Return the [X, Y] coordinate for the center point of the cell that contains the specified text.  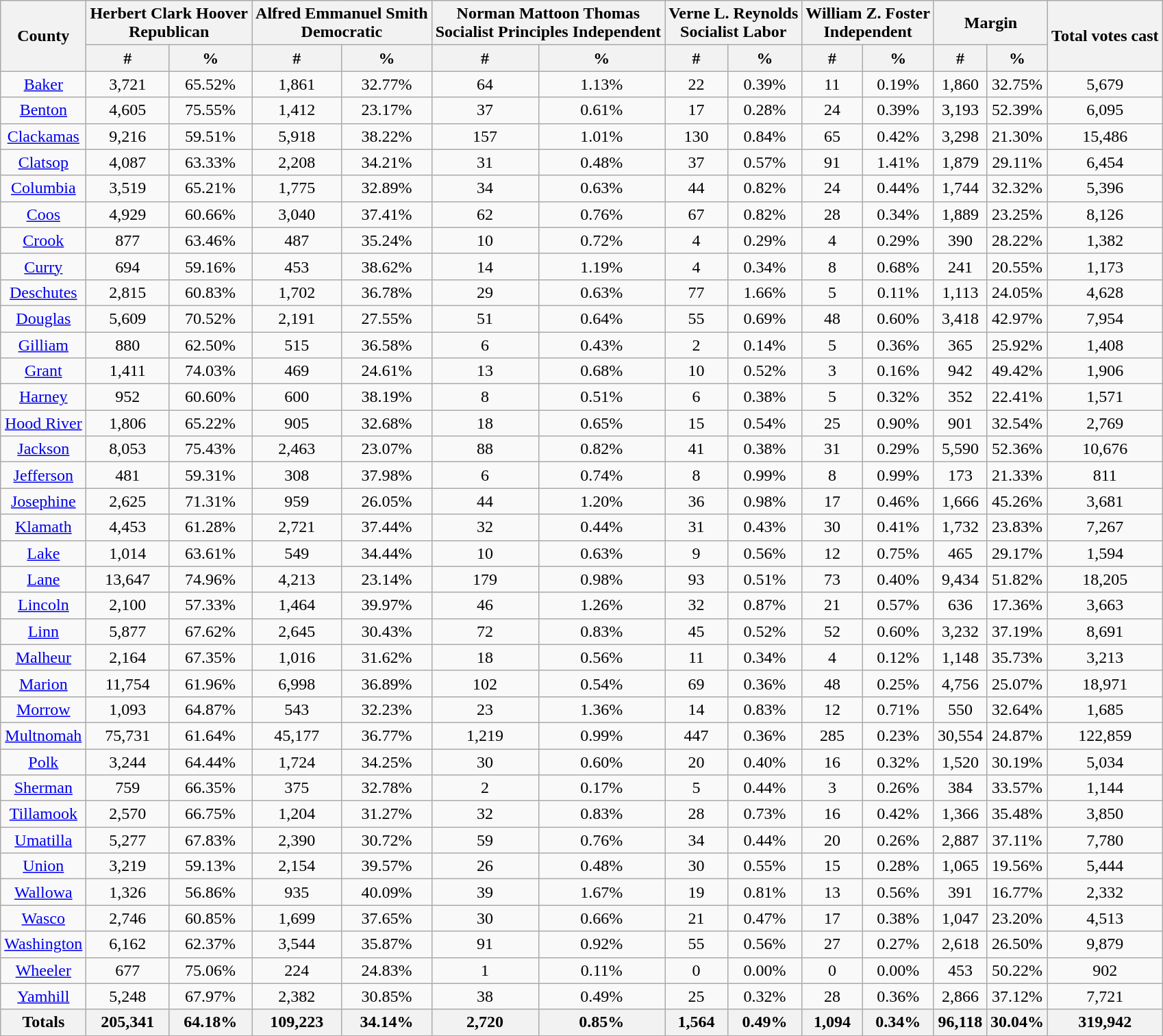
1,219 [485, 735]
0.55% [764, 866]
447 [697, 735]
2,100 [127, 605]
1,093 [127, 709]
0.65% [601, 423]
9,434 [960, 579]
Linn [44, 631]
1,412 [297, 110]
1,666 [960, 501]
Coos [44, 214]
30.43% [386, 631]
38 [485, 996]
0.74% [601, 475]
30.04% [1016, 1022]
1.26% [601, 605]
Herbert Clark HooverRepublican [169, 23]
481 [127, 475]
52.36% [1016, 449]
1.20% [601, 501]
32.54% [1016, 423]
24.87% [1016, 735]
2,382 [297, 996]
1,016 [297, 657]
64.18% [211, 1022]
23 [485, 709]
41 [697, 449]
1,744 [960, 188]
Yamhill [44, 996]
0.61% [601, 110]
31.27% [386, 814]
33.57% [1016, 788]
40.09% [386, 892]
241 [960, 266]
30,554 [960, 735]
759 [127, 788]
179 [485, 579]
0.23% [898, 735]
34.14% [386, 1022]
46 [485, 605]
21.30% [1016, 136]
16.77% [1016, 892]
38.62% [386, 266]
0.75% [898, 553]
64 [485, 84]
35.73% [1016, 657]
0.17% [601, 788]
224 [297, 970]
39.97% [386, 605]
51.82% [1016, 579]
36.77% [386, 735]
60.66% [211, 214]
0.90% [898, 423]
35.48% [1016, 814]
74.96% [211, 579]
38.22% [386, 136]
1,702 [297, 292]
0.92% [601, 944]
Klamath [44, 527]
50.22% [1016, 970]
0.71% [898, 709]
67 [697, 214]
32.77% [386, 84]
1,860 [960, 84]
4,929 [127, 214]
0.84% [764, 136]
1,014 [127, 553]
37.41% [386, 214]
2,390 [297, 840]
Norman Mattoon ThomasSocialist Principles Independent [548, 23]
23.25% [1016, 214]
365 [960, 344]
1.67% [601, 892]
694 [127, 266]
31.62% [386, 657]
25.92% [1016, 344]
6,454 [1105, 162]
549 [297, 553]
17.36% [1016, 605]
9 [697, 553]
5,396 [1105, 188]
37.44% [386, 527]
0.69% [764, 318]
6,998 [297, 683]
5,248 [127, 996]
1,806 [127, 423]
173 [960, 475]
5,609 [127, 318]
2,208 [297, 162]
20.55% [1016, 266]
0.14% [764, 344]
Lake [44, 553]
0.87% [764, 605]
22.41% [1016, 397]
2,645 [297, 631]
28.22% [1016, 240]
32.68% [386, 423]
37.11% [1016, 840]
285 [832, 735]
30.72% [386, 840]
3,232 [960, 631]
2,154 [297, 866]
38.19% [386, 397]
36.58% [386, 344]
71.31% [211, 501]
36 [697, 501]
130 [697, 136]
30.85% [386, 996]
4,453 [127, 527]
390 [960, 240]
0.25% [898, 683]
5,034 [1105, 762]
1,464 [297, 605]
62.50% [211, 344]
County [44, 36]
469 [297, 371]
2,887 [960, 840]
74.03% [211, 371]
1 [485, 970]
942 [960, 371]
96,118 [960, 1022]
Lincoln [44, 605]
24.05% [1016, 292]
37.98% [386, 475]
Wheeler [44, 970]
5,877 [127, 631]
75.06% [211, 970]
3,040 [297, 214]
1,113 [960, 292]
19 [697, 892]
75.43% [211, 449]
3,418 [960, 318]
39.57% [386, 866]
4,213 [297, 579]
67.83% [211, 840]
75.55% [211, 110]
Total votes cast [1105, 36]
37.65% [386, 918]
600 [297, 397]
0.19% [898, 84]
Totals [44, 1022]
308 [297, 475]
902 [1105, 970]
0.16% [898, 371]
3,544 [297, 944]
26.05% [386, 501]
3,663 [1105, 605]
63.46% [211, 240]
49.42% [1016, 371]
5,918 [297, 136]
34.21% [386, 162]
Union [44, 866]
37.19% [1016, 631]
1,732 [960, 527]
1,699 [297, 918]
901 [960, 423]
2,769 [1105, 423]
1,148 [960, 657]
Morrow [44, 709]
Hood River [44, 423]
32.23% [386, 709]
67.97% [211, 996]
2,625 [127, 501]
67.35% [211, 657]
677 [127, 970]
8,053 [127, 449]
59 [485, 840]
Sherman [44, 788]
1,411 [127, 371]
23.20% [1016, 918]
205,341 [127, 1022]
29.17% [1016, 553]
959 [297, 501]
65.21% [211, 188]
45 [697, 631]
Jackson [44, 449]
36.89% [386, 683]
Jefferson [44, 475]
88 [485, 449]
59.51% [211, 136]
Clackamas [44, 136]
Umatilla [44, 840]
Polk [44, 762]
3,213 [1105, 657]
18,205 [1105, 579]
Benton [44, 110]
952 [127, 397]
67.62% [211, 631]
10,676 [1105, 449]
61.96% [211, 683]
1,594 [1105, 553]
109,223 [297, 1022]
1,047 [960, 918]
Tillamook [44, 814]
19.56% [1016, 866]
60.83% [211, 292]
1.41% [898, 162]
24.61% [386, 371]
4,513 [1105, 918]
1,775 [297, 188]
3,244 [127, 762]
Columbia [44, 188]
3,681 [1105, 501]
0.46% [898, 501]
72 [485, 631]
1,204 [297, 814]
39 [485, 892]
26 [485, 866]
59.31% [211, 475]
66.35% [211, 788]
2,618 [960, 944]
13,647 [127, 579]
2,332 [1105, 892]
25.07% [1016, 683]
Crook [44, 240]
Douglas [44, 318]
23.83% [1016, 527]
1.66% [764, 292]
1,861 [297, 84]
0.81% [764, 892]
1,408 [1105, 344]
64.87% [211, 709]
Deschutes [44, 292]
4,756 [960, 683]
1.36% [601, 709]
66.75% [211, 814]
5,590 [960, 449]
32.64% [1016, 709]
2,191 [297, 318]
2,746 [127, 918]
4,628 [1105, 292]
34.44% [386, 553]
8,691 [1105, 631]
Curry [44, 266]
59.13% [211, 866]
61.64% [211, 735]
Wallowa [44, 892]
59.16% [211, 266]
42.97% [1016, 318]
22 [697, 84]
57.33% [211, 605]
56.86% [211, 892]
Lane [44, 579]
7,954 [1105, 318]
0.12% [898, 657]
1,065 [960, 866]
487 [297, 240]
636 [960, 605]
70.52% [211, 318]
65.52% [211, 84]
62 [485, 214]
935 [297, 892]
60.60% [211, 397]
37.12% [1016, 996]
880 [127, 344]
0.41% [898, 527]
3,721 [127, 84]
1,094 [832, 1022]
7,267 [1105, 527]
32.78% [386, 788]
352 [960, 397]
52 [832, 631]
Malheur [44, 657]
64.44% [211, 762]
1,906 [1105, 371]
23.14% [386, 579]
1,326 [127, 892]
3,298 [960, 136]
34.25% [386, 762]
21.33% [1016, 475]
30.19% [1016, 762]
61.28% [211, 527]
73 [832, 579]
Harney [44, 397]
3,519 [127, 188]
543 [297, 709]
7,721 [1105, 996]
32.89% [386, 188]
122,859 [1105, 735]
77 [697, 292]
3,850 [1105, 814]
Margin [990, 23]
4,087 [127, 162]
29.11% [1016, 162]
5,444 [1105, 866]
9,879 [1105, 944]
465 [960, 553]
1,879 [960, 162]
3,193 [960, 110]
Gilliam [44, 344]
1,382 [1105, 240]
1.19% [601, 266]
2,164 [127, 657]
29 [485, 292]
905 [297, 423]
0.73% [764, 814]
7,780 [1105, 840]
4,605 [127, 110]
Washington [44, 944]
24.83% [386, 970]
384 [960, 788]
69 [697, 683]
811 [1105, 475]
157 [485, 136]
1,520 [960, 762]
45.26% [1016, 501]
32.32% [1016, 188]
3,219 [127, 866]
2,570 [127, 814]
52.39% [1016, 110]
1.01% [601, 136]
Marion [44, 683]
0.85% [601, 1022]
877 [127, 240]
65 [832, 136]
35.87% [386, 944]
60.85% [211, 918]
Grant [44, 371]
93 [697, 579]
Verne L. ReynoldsSocialist Labor [734, 23]
Wasco [44, 918]
Josephine [44, 501]
65.22% [211, 423]
391 [960, 892]
27.55% [386, 318]
15,486 [1105, 136]
23.07% [386, 449]
62.37% [211, 944]
2,720 [485, 1022]
Clatsop [44, 162]
2,463 [297, 449]
0.47% [764, 918]
26.50% [1016, 944]
Multnomah [44, 735]
63.61% [211, 553]
0.66% [601, 918]
1,571 [1105, 397]
6,162 [127, 944]
11,754 [127, 683]
51 [485, 318]
32.75% [1016, 84]
515 [297, 344]
1,366 [960, 814]
1.13% [601, 84]
0.64% [601, 318]
102 [485, 683]
1,889 [960, 214]
9,216 [127, 136]
Baker [44, 84]
319,942 [1105, 1022]
2,721 [297, 527]
45,177 [297, 735]
0.72% [601, 240]
0.27% [898, 944]
63.33% [211, 162]
2,866 [960, 996]
1,724 [297, 762]
550 [960, 709]
8,126 [1105, 214]
27 [832, 944]
1,173 [1105, 266]
5,679 [1105, 84]
William Z. FosterIndependent [868, 23]
75,731 [127, 735]
2,815 [127, 292]
1,685 [1105, 709]
375 [297, 788]
18,971 [1105, 683]
1,564 [697, 1022]
5,277 [127, 840]
36.78% [386, 292]
Alfred Emmanuel SmithDemocratic [342, 23]
1,144 [1105, 788]
35.24% [386, 240]
6,095 [1105, 110]
23.17% [386, 110]
